Search for the cell housing the specified text and yield its [X, Y] center coordinate. 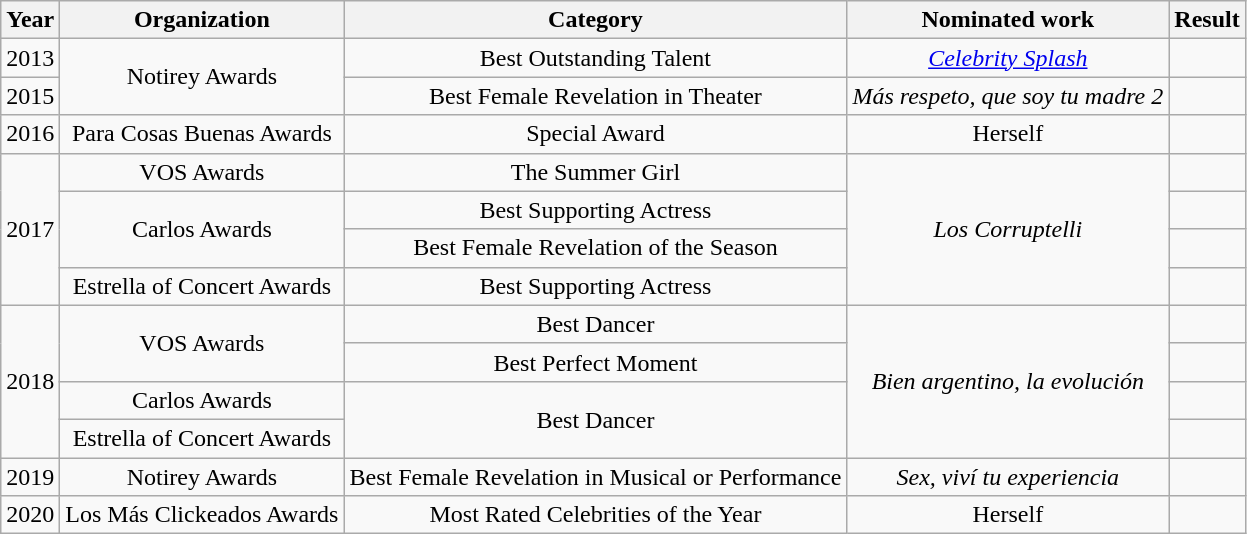
Best Female Revelation in Theater [596, 96]
Best Female Revelation in Musical or Performance [596, 477]
Year [30, 20]
2017 [30, 229]
Celebrity Splash [1008, 58]
Organization [202, 20]
Más respeto, que soy tu madre 2 [1008, 96]
Nominated work [1008, 20]
Best Perfect Moment [596, 362]
2015 [30, 96]
Los Corruptelli [1008, 229]
2016 [30, 134]
2013 [30, 58]
Most Rated Celebrities of the Year [596, 515]
Bien argentino, la evolución [1008, 381]
Special Award [596, 134]
2018 [30, 381]
Category [596, 20]
2020 [30, 515]
Best Female Revelation of the Season [596, 248]
Best Outstanding Talent [596, 58]
Sex, viví tu experiencia [1008, 477]
Los Más Clickeados Awards [202, 515]
2019 [30, 477]
Para Cosas Buenas Awards [202, 134]
The Summer Girl [596, 172]
Result [1207, 20]
